Capture the cell that displays the provided text and extract its (x, y) central coordinate. 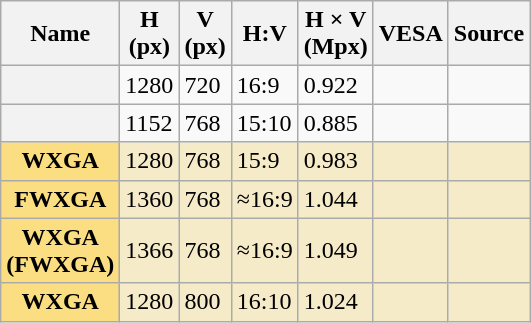
15:10 (264, 123)
Source (488, 34)
WXGA(FWXGA) (60, 250)
1.049 (336, 250)
15:9 (264, 161)
H(px) (150, 34)
1366 (150, 250)
1.044 (336, 199)
V(px) (205, 34)
Name (60, 34)
1.024 (336, 302)
H:V (264, 34)
16:10 (264, 302)
0.922 (336, 85)
1152 (150, 123)
720 (205, 85)
800 (205, 302)
0.885 (336, 123)
H × V(Mpx) (336, 34)
0.983 (336, 161)
FWXGA (60, 199)
VESA (410, 34)
1360 (150, 199)
16:9 (264, 85)
